For the text-containing cell, return its midpoint in (X, Y) coordinate format. 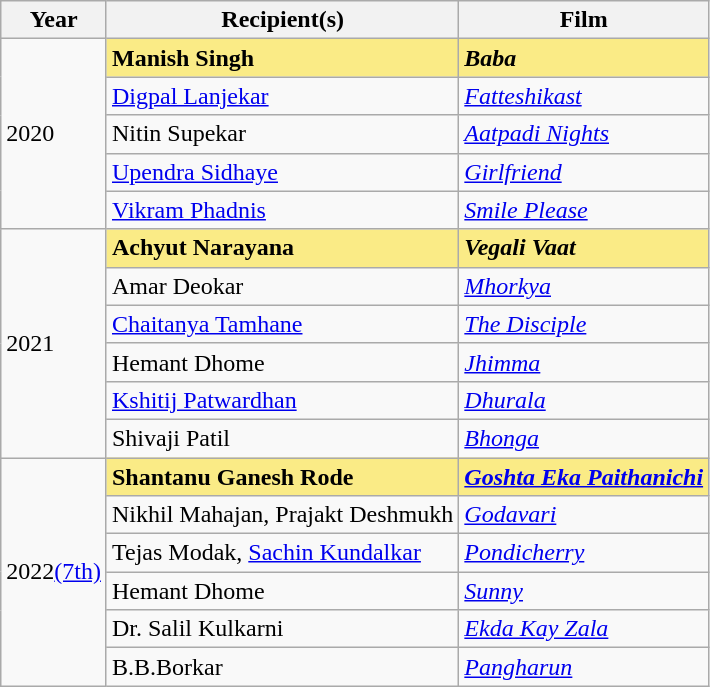
Upendra Sidhaye (282, 172)
Ekda Kay Zala (584, 629)
Amar Deokar (282, 286)
Mhorkya (584, 286)
Digpal Lanjekar (282, 96)
Film (584, 20)
Kshitij Patwardhan (282, 400)
Tejas Modak, Sachin Kundalkar (282, 553)
Sunny (584, 591)
The Disciple (584, 324)
Vegali Vaat (584, 248)
Nikhil Mahajan, Prajakt Deshmukh (282, 515)
Nitin Supekar (282, 134)
Aatpadi Nights (584, 134)
2021 (54, 343)
Chaitanya Tamhane (282, 324)
2020 (54, 134)
Smile Please (584, 210)
Pangharun (584, 667)
Jhimma (584, 362)
Pondicherry (584, 553)
Achyut Narayana (282, 248)
Manish Singh (282, 58)
Shantanu Ganesh Rode (282, 477)
2022(7th) (54, 572)
Goshta Eka Paithanichi (584, 477)
Vikram Phadnis (282, 210)
B.B.Borkar (282, 667)
Recipient(s) (282, 20)
Shivaji Patil (282, 438)
Bhonga (584, 438)
Baba (584, 58)
Dhurala (584, 400)
Dr. Salil Kulkarni (282, 629)
Year (54, 20)
Godavari (584, 515)
Fatteshikast (584, 96)
Girlfriend (584, 172)
